Extract the (X, Y) coordinate from the center of the cell holding the provided text.  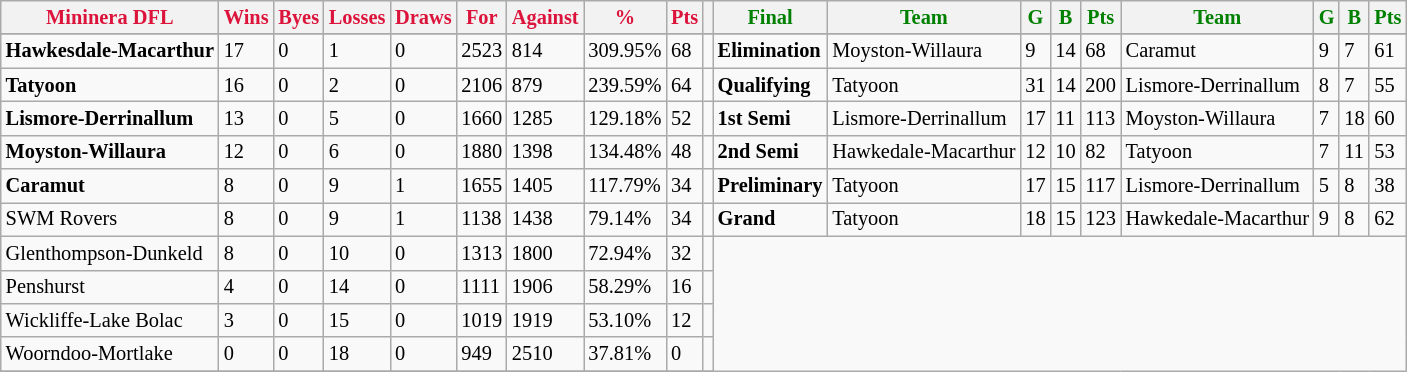
1660 (482, 118)
% (626, 17)
879 (546, 85)
134.48% (626, 152)
1800 (546, 253)
1906 (546, 287)
55 (1388, 85)
Elimination (770, 51)
1313 (482, 253)
Grand (770, 219)
48 (684, 152)
53 (1388, 152)
1111 (482, 287)
1919 (546, 320)
Preliminary (770, 186)
309.95% (626, 51)
38 (1388, 186)
1285 (546, 118)
2 (357, 85)
32 (684, 253)
1138 (482, 219)
Losses (357, 17)
60 (1388, 118)
62 (1388, 219)
113 (1101, 118)
Wickliffe-Lake Bolac (110, 320)
61 (1388, 51)
1438 (546, 219)
1398 (546, 152)
123 (1101, 219)
Byes (298, 17)
72.94% (626, 253)
129.18% (626, 118)
Mininera DFL (110, 17)
64 (684, 85)
4 (246, 287)
949 (482, 354)
Wins (246, 17)
13 (246, 118)
6 (357, 152)
31 (1035, 85)
2510 (546, 354)
79.14% (626, 219)
Hawkesdale-Macarthur (110, 51)
1st Semi (770, 118)
1880 (482, 152)
For (482, 17)
117.79% (626, 186)
58.29% (626, 287)
2523 (482, 51)
Glenthompson-Dunkeld (110, 253)
SWM Rovers (110, 219)
1655 (482, 186)
37.81% (626, 354)
1019 (482, 320)
Qualifying (770, 85)
117 (1101, 186)
239.59% (626, 85)
52 (684, 118)
2106 (482, 85)
Woorndoo-Mortlake (110, 354)
1405 (546, 186)
200 (1101, 85)
53.10% (626, 320)
Against (546, 17)
Final (770, 17)
Penshurst (110, 287)
3 (246, 320)
Draws (423, 17)
2nd Semi (770, 152)
814 (546, 51)
82 (1101, 152)
